Detect which cell encompasses the target text, then output its (X, Y) center coordinate. 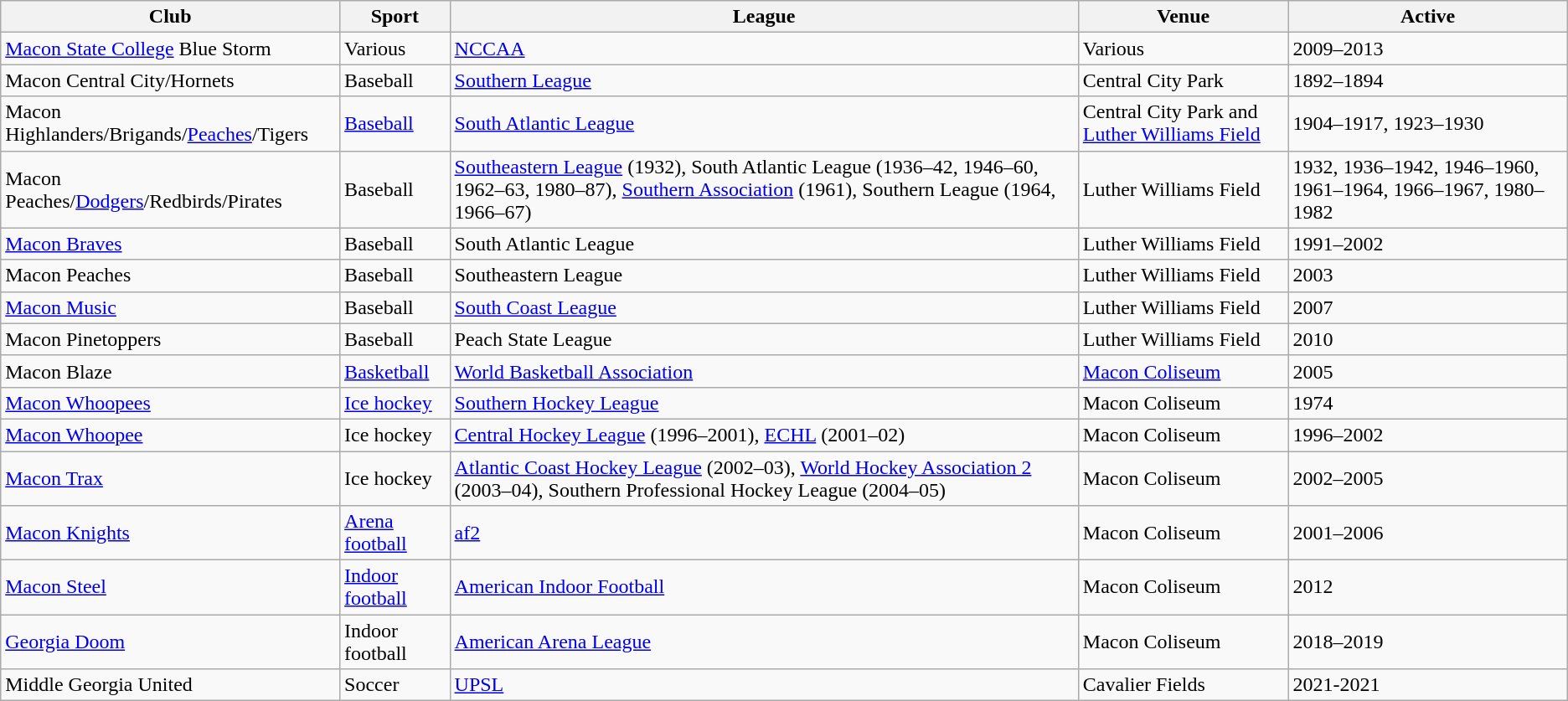
Active (1427, 17)
NCCAA (764, 49)
Macon Steel (171, 588)
Macon Highlanders/Brigands/Peaches/Tigers (171, 124)
Southeastern League (1932), South Atlantic League (1936–42, 1946–60, 1962–63, 1980–87), Southern Association (1961), Southern League (1964, 1966–67) (764, 189)
World Basketball Association (764, 371)
Cavalier Fields (1183, 685)
Central City Park and Luther Williams Field (1183, 124)
2001–2006 (1427, 533)
Macon Pinetoppers (171, 339)
Central Hockey League (1996–2001), ECHL (2001–02) (764, 435)
Macon Peaches (171, 276)
Georgia Doom (171, 642)
1996–2002 (1427, 435)
2021-2021 (1427, 685)
Macon State College Blue Storm (171, 49)
South Coast League (764, 307)
Macon Blaze (171, 371)
American Indoor Football (764, 588)
1892–1894 (1427, 80)
1932, 1936–1942, 1946–1960, 1961–1964, 1966–1967, 1980–1982 (1427, 189)
Macon Knights (171, 533)
Sport (395, 17)
Macon Whoopee (171, 435)
Macon Music (171, 307)
2005 (1427, 371)
2003 (1427, 276)
Southeastern League (764, 276)
Southern Hockey League (764, 403)
Central City Park (1183, 80)
League (764, 17)
2012 (1427, 588)
Macon Braves (171, 244)
Macon Trax (171, 477)
Venue (1183, 17)
Southern League (764, 80)
Arena football (395, 533)
af2 (764, 533)
2018–2019 (1427, 642)
Soccer (395, 685)
Middle Georgia United (171, 685)
1904–1917, 1923–1930 (1427, 124)
2002–2005 (1427, 477)
1974 (1427, 403)
2009–2013 (1427, 49)
Macon Whoopees (171, 403)
Macon Peaches/Dodgers/Redbirds/Pirates (171, 189)
Peach State League (764, 339)
Atlantic Coast Hockey League (2002–03), World Hockey Association 2 (2003–04), Southern Professional Hockey League (2004–05) (764, 477)
Macon Central City/Hornets (171, 80)
American Arena League (764, 642)
Basketball (395, 371)
Club (171, 17)
2010 (1427, 339)
1991–2002 (1427, 244)
UPSL (764, 685)
2007 (1427, 307)
